Detect which cell encompasses the target text, then output its [x, y] center coordinate. 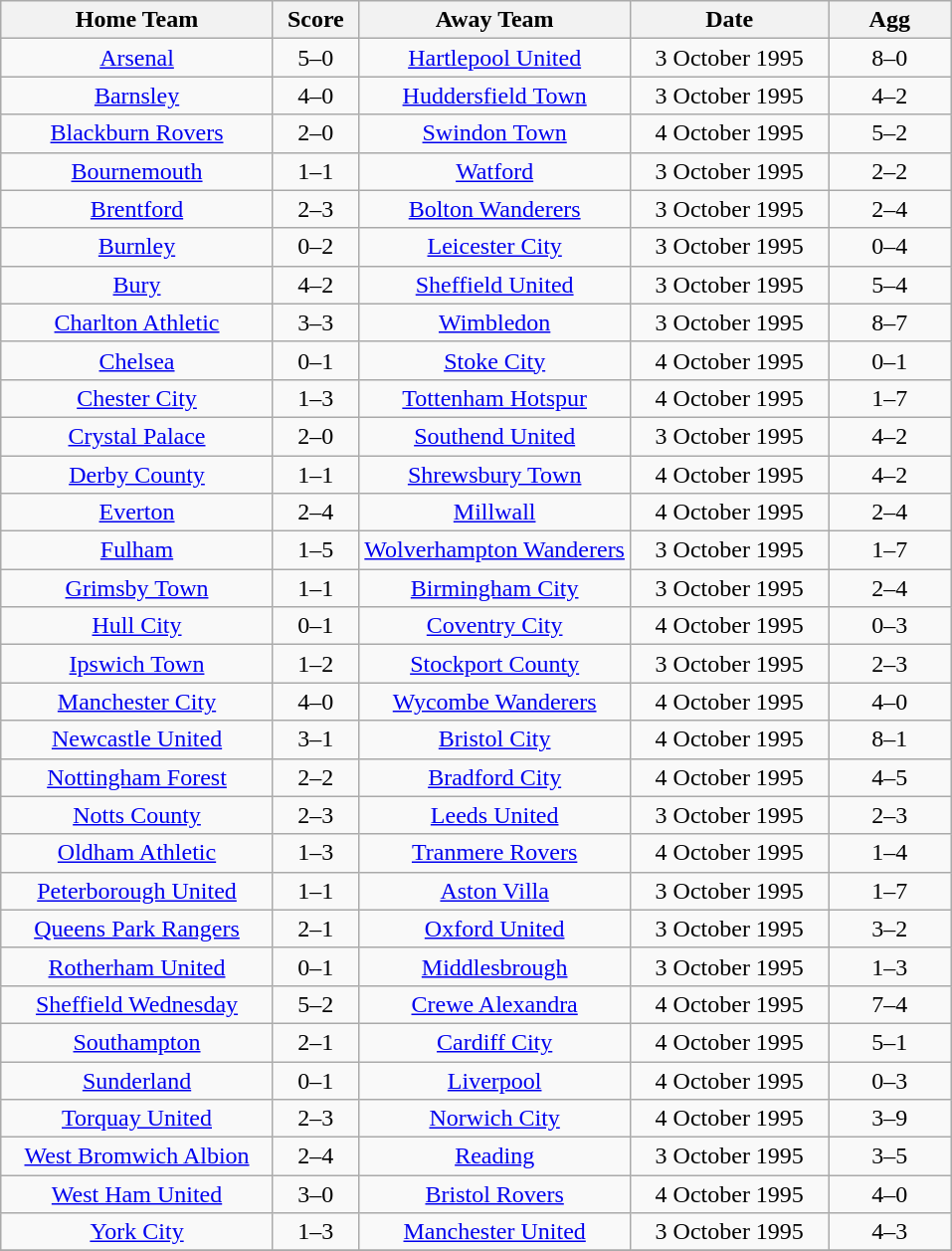
Sheffield Wednesday [137, 1004]
Peterborough United [137, 891]
Derby County [137, 475]
3–9 [889, 1119]
Leeds United [494, 815]
Grimsby Town [137, 588]
Bristol Rovers [494, 1194]
Wimbledon [494, 322]
Manchester United [494, 1232]
Barnsley [137, 96]
Hartlepool United [494, 58]
Sunderland [137, 1080]
Stockport County [494, 664]
Cardiff City [494, 1042]
Swindon Town [494, 133]
Ipswich Town [137, 664]
1–2 [315, 664]
8–0 [889, 58]
Stoke City [494, 360]
Tottenham Hotspur [494, 398]
Tranmere Rovers [494, 853]
0–2 [315, 247]
Middlesbrough [494, 966]
Aston Villa [494, 891]
Crewe Alexandra [494, 1004]
Bournemouth [137, 171]
Oldham Athletic [137, 853]
Burnley [137, 247]
Queens Park Rangers [137, 929]
3–5 [889, 1156]
Nottingham Forest [137, 777]
Fulham [137, 550]
5–0 [315, 58]
Wolverhampton Wanderers [494, 550]
Norwich City [494, 1119]
Leicester City [494, 247]
4–5 [889, 777]
West Ham United [137, 1194]
Date [730, 20]
Manchester City [137, 702]
York City [137, 1232]
West Bromwich Albion [137, 1156]
3–0 [315, 1194]
Birmingham City [494, 588]
Crystal Palace [137, 436]
Bury [137, 285]
8–7 [889, 322]
Sheffield United [494, 285]
Brentford [137, 209]
Chester City [137, 398]
3–1 [315, 739]
Torquay United [137, 1119]
Wycombe Wanderers [494, 702]
5–4 [889, 285]
Hull City [137, 626]
Everton [137, 513]
Blackburn Rovers [137, 133]
Shrewsbury Town [494, 475]
7–4 [889, 1004]
Coventry City [494, 626]
3–2 [889, 929]
Away Team [494, 20]
1–4 [889, 853]
Chelsea [137, 360]
Notts County [137, 815]
5–1 [889, 1042]
Newcastle United [137, 739]
Southampton [137, 1042]
4–3 [889, 1232]
1–5 [315, 550]
3–3 [315, 322]
Liverpool [494, 1080]
8–1 [889, 739]
Huddersfield Town [494, 96]
Millwall [494, 513]
Oxford United [494, 929]
Bristol City [494, 739]
Rotherham United [137, 966]
Charlton Athletic [137, 322]
Watford [494, 171]
Bradford City [494, 777]
Score [315, 20]
Southend United [494, 436]
Bolton Wanderers [494, 209]
0–4 [889, 247]
Home Team [137, 20]
Arsenal [137, 58]
Agg [889, 20]
Reading [494, 1156]
